Extract the [x, y] coordinate from the center of the cell holding the provided text.  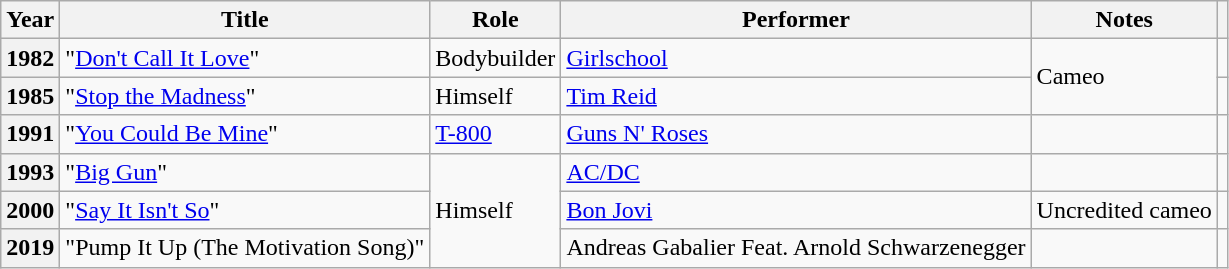
Girlschool [796, 58]
AC/DC [796, 172]
Andreas Gabalier Feat. Arnold Schwarzenegger [796, 248]
2000 [30, 210]
Tim Reid [796, 96]
"Don't Call It Love" [245, 58]
Notes [1124, 20]
Performer [796, 20]
1982 [30, 58]
"Big Gun" [245, 172]
Uncredited cameo [1124, 210]
Year [30, 20]
"Stop the Madness" [245, 96]
"Say It Isn't So" [245, 210]
Title [245, 20]
1993 [30, 172]
Bon Jovi [796, 210]
1985 [30, 96]
"Pump It Up (The Motivation Song)" [245, 248]
T-800 [496, 134]
Guns N' Roses [796, 134]
2019 [30, 248]
Bodybuilder [496, 58]
"You Could Be Mine" [245, 134]
Cameo [1124, 77]
1991 [30, 134]
Role [496, 20]
